Extract the (X, Y) coordinate from the center of the cell holding the provided text.  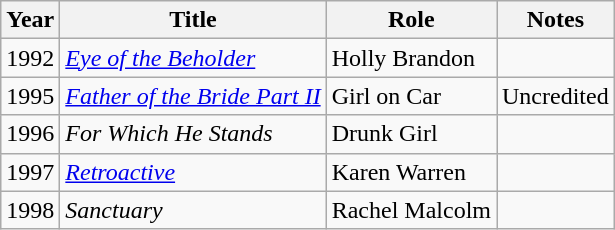
1992 (30, 58)
Karen Warren (411, 172)
Girl on Car (411, 96)
For Which He Stands (193, 134)
Notes (555, 20)
Uncredited (555, 96)
1998 (30, 210)
Rachel Malcolm (411, 210)
Title (193, 20)
Holly Brandon (411, 58)
1996 (30, 134)
1995 (30, 96)
Father of the Bride Part II (193, 96)
Drunk Girl (411, 134)
Sanctuary (193, 210)
Eye of the Beholder (193, 58)
Retroactive (193, 172)
1997 (30, 172)
Year (30, 20)
Role (411, 20)
